For the text-containing cell, return its midpoint in (X, Y) coordinate format. 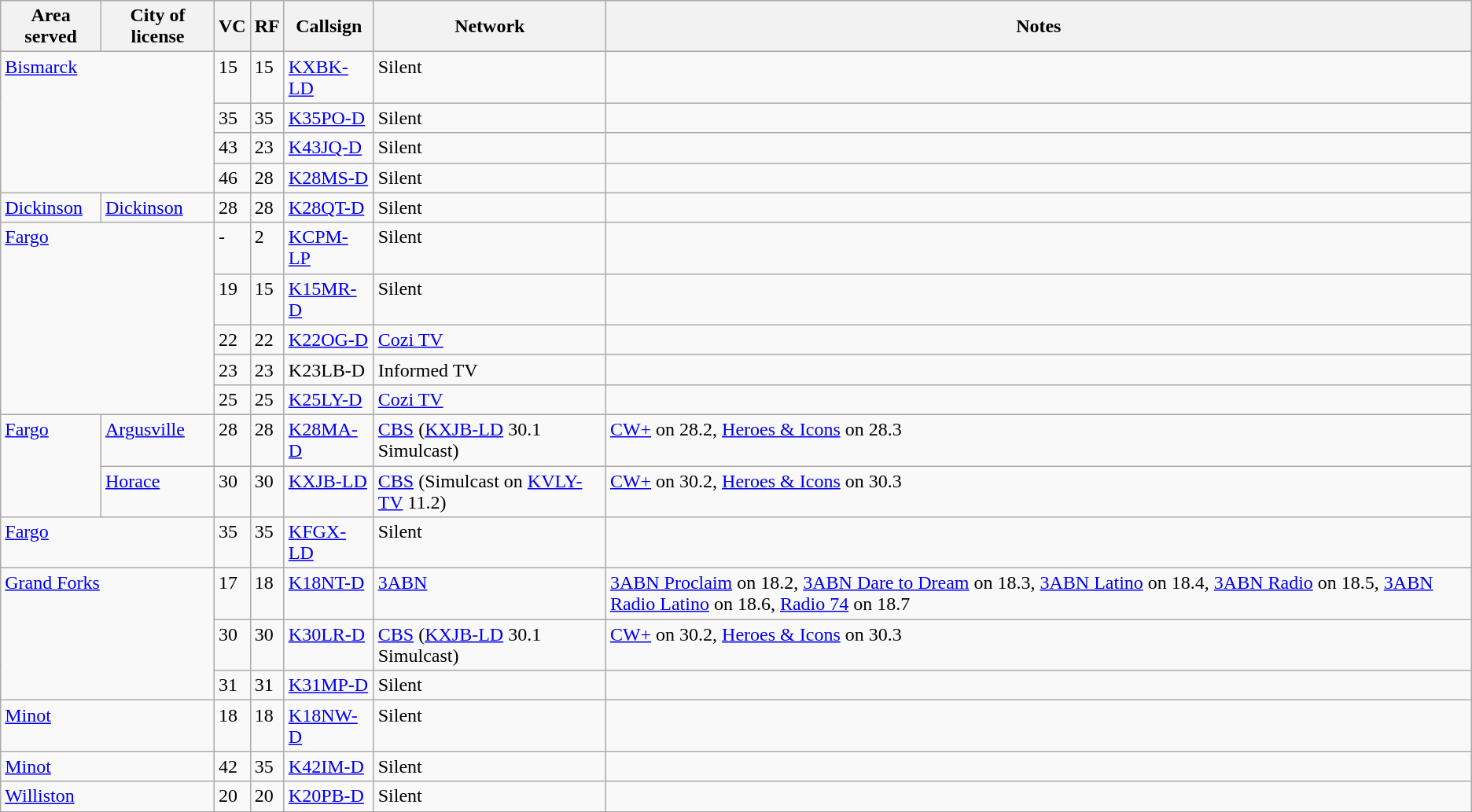
K30LR-D (329, 645)
K18NT-D (329, 594)
K22OG-D (329, 340)
RF (267, 27)
KXBK-LD (329, 77)
- (233, 248)
CW+ on 28.2, Heroes & Icons on 28.3 (1038, 440)
2 (267, 248)
K23LB-D (329, 369)
Network (489, 27)
CBS (Simulcast on KVLY-TV 11.2) (489, 491)
K31MP-D (329, 685)
K15MR-D (329, 299)
K28MS-D (329, 178)
Informed TV (489, 369)
KXJB-LD (329, 491)
3ABN Proclaim on 18.2, 3ABN Dare to Dream on 18.3, 3ABN Latino on 18.4, 3ABN Radio on 18.5, 3ABN Radio Latino on 18.6, Radio 74 on 18.7 (1038, 594)
Notes (1038, 27)
Argusville (157, 440)
K20PB-D (329, 796)
46 (233, 178)
K43JQ-D (329, 148)
Williston (108, 796)
K28MA-D (329, 440)
K25LY-D (329, 399)
KFGX-LD (329, 542)
17 (233, 594)
City of license (157, 27)
K28QT-D (329, 208)
K35PO-D (329, 118)
Callsign (329, 27)
42 (233, 766)
Bismarck (108, 123)
KCPM-LP (329, 248)
3ABN (489, 594)
Grand Forks (108, 634)
VC (233, 27)
K42IM-D (329, 766)
Area served (51, 27)
19 (233, 299)
K18NW-D (329, 726)
43 (233, 148)
Horace (157, 491)
